From the cell containing the given text, extract its center point as (X, Y) coordinate. 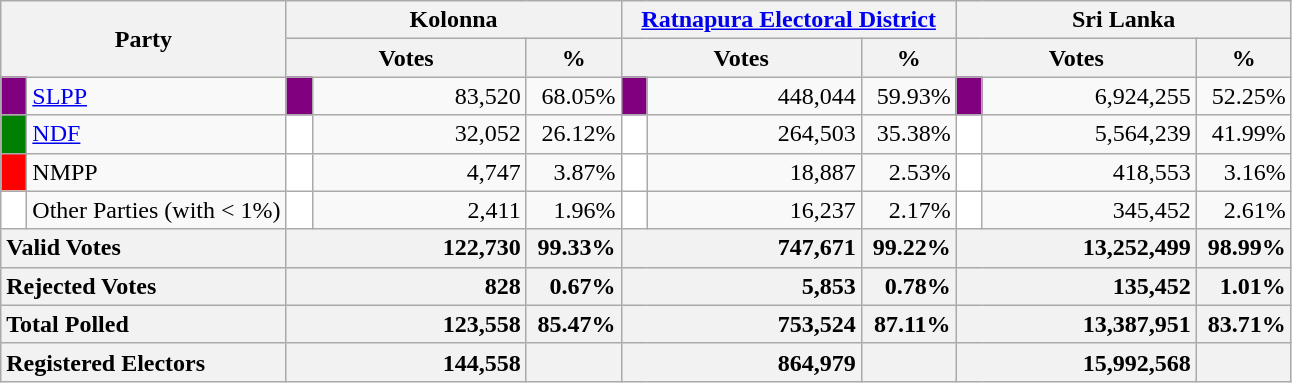
2,411 (419, 210)
83.71% (1244, 324)
2.53% (908, 172)
135,452 (1076, 286)
123,558 (406, 324)
3.87% (574, 172)
52.25% (1244, 96)
4,747 (419, 172)
99.33% (574, 248)
144,558 (406, 362)
NDF (156, 134)
87.11% (908, 324)
448,044 (754, 96)
Total Polled (144, 324)
Valid Votes (144, 248)
Ratnapura Electoral District (788, 20)
Kolonna (454, 20)
98.99% (1244, 248)
418,553 (1089, 172)
Rejected Votes (144, 286)
13,252,499 (1076, 248)
0.67% (574, 286)
85.47% (574, 324)
6,924,255 (1089, 96)
3.16% (1244, 172)
1.96% (574, 210)
828 (406, 286)
Sri Lanka (1124, 20)
26.12% (574, 134)
Party (144, 39)
99.22% (908, 248)
5,564,239 (1089, 134)
SLPP (156, 96)
1.01% (1244, 286)
2.17% (908, 210)
41.99% (1244, 134)
15,992,568 (1076, 362)
83,520 (419, 96)
35.38% (908, 134)
122,730 (406, 248)
753,524 (741, 324)
18,887 (754, 172)
NMPP (156, 172)
16,237 (754, 210)
32,052 (419, 134)
0.78% (908, 286)
Other Parties (with < 1%) (156, 210)
5,853 (741, 286)
345,452 (1089, 210)
264,503 (754, 134)
Registered Electors (144, 362)
68.05% (574, 96)
59.93% (908, 96)
864,979 (741, 362)
747,671 (741, 248)
13,387,951 (1076, 324)
2.61% (1244, 210)
